Determine the [x, y] coordinate at the center of the cell enclosing the given text.  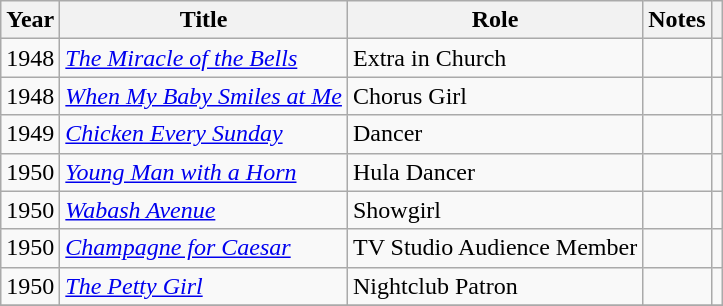
The Petty Girl [204, 286]
Role [494, 20]
Title [204, 20]
Dancer [494, 134]
Year [30, 20]
Young Man with a Horn [204, 172]
Showgirl [494, 210]
Wabash Avenue [204, 210]
Chicken Every Sunday [204, 134]
TV Studio Audience Member [494, 248]
1949 [30, 134]
The Miracle of the Bells [204, 58]
Chorus Girl [494, 96]
Nightclub Patron [494, 286]
When My Baby Smiles at Me [204, 96]
Hula Dancer [494, 172]
Extra in Church [494, 58]
Notes [677, 20]
Champagne for Caesar [204, 248]
